Capture the cell that displays the provided text and extract its (x, y) central coordinate. 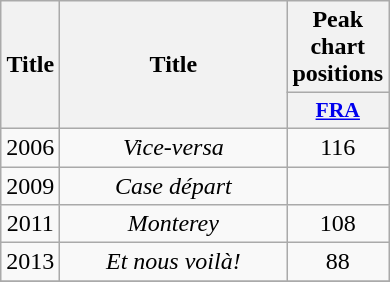
Et nous voilà! (174, 262)
Case départ (174, 185)
Vice-versa (174, 147)
2006 (30, 147)
88 (338, 262)
Monterey (174, 224)
Peak chart positions (338, 47)
2009 (30, 185)
FRA (338, 111)
2011 (30, 224)
116 (338, 147)
108 (338, 224)
2013 (30, 262)
